Search for the cell housing the specified text and yield its [X, Y] center coordinate. 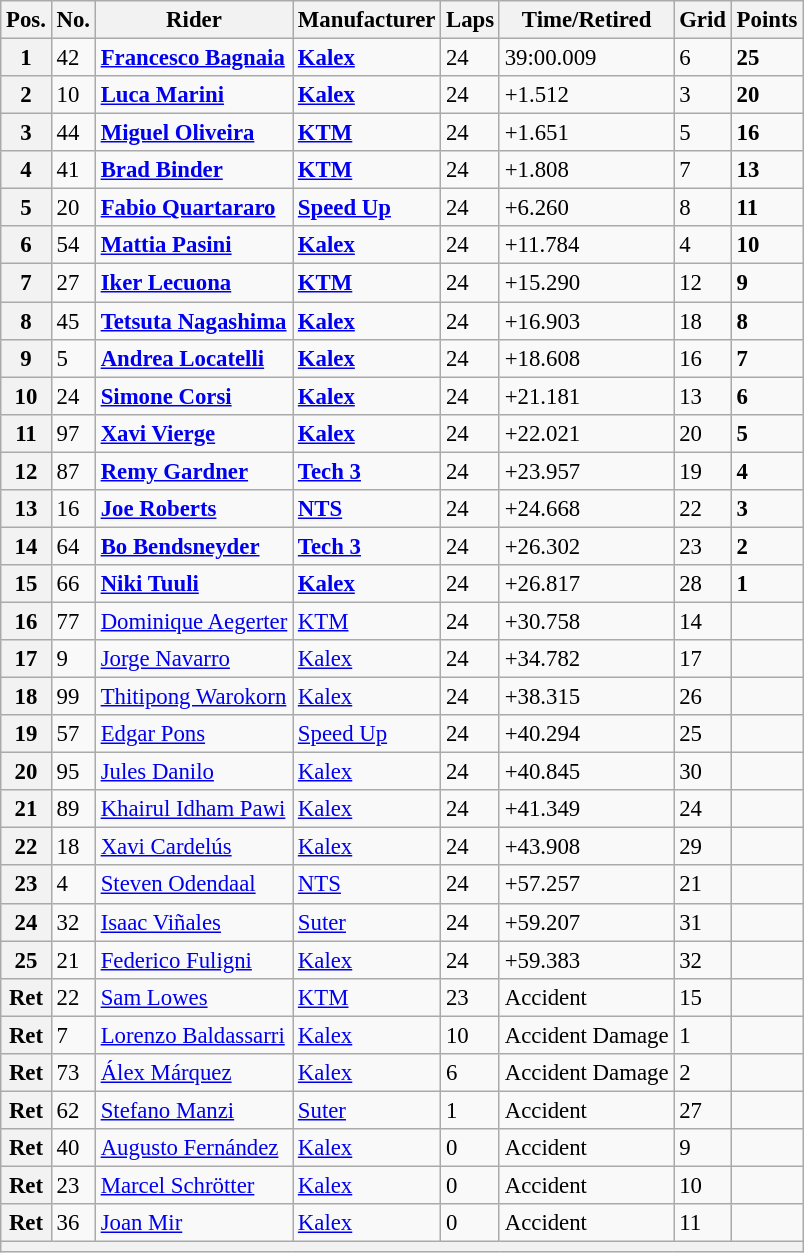
39:00.009 [586, 58]
Simone Corsi [194, 396]
Fabio Quartararo [194, 208]
Iker Lecuona [194, 283]
77 [73, 621]
Brad Binder [194, 170]
+1.651 [586, 133]
+21.181 [586, 396]
+11.784 [586, 245]
+40.845 [586, 772]
+18.608 [586, 358]
Francesco Bagnaia [194, 58]
Manufacturer [367, 20]
+59.207 [586, 922]
Luca Marini [194, 95]
54 [73, 245]
57 [73, 734]
99 [73, 697]
Bo Bendsneyder [194, 546]
97 [73, 433]
41 [73, 170]
Joan Mir [194, 1223]
+34.782 [586, 659]
+22.021 [586, 433]
Points [766, 20]
29 [702, 847]
+38.315 [586, 697]
Pos. [26, 20]
Jorge Navarro [194, 659]
87 [73, 471]
26 [702, 697]
Mattia Pasini [194, 245]
Xavi Cardelús [194, 847]
Isaac Viñales [194, 922]
Steven Odendaal [194, 885]
Niki Tuuli [194, 584]
Federico Fuligni [194, 960]
Laps [470, 20]
Rider [194, 20]
+24.668 [586, 509]
Álex Márquez [194, 1073]
89 [73, 809]
Lorenzo Baldassarri [194, 1035]
Joe Roberts [194, 509]
Marcel Schrötter [194, 1185]
30 [702, 772]
Tetsuta Nagashima [194, 321]
Andrea Locatelli [194, 358]
Remy Gardner [194, 471]
Jules Danilo [194, 772]
+59.383 [586, 960]
+26.302 [586, 546]
+15.290 [586, 283]
+41.349 [586, 809]
+1.808 [586, 170]
66 [73, 584]
+6.260 [586, 208]
No. [73, 20]
+57.257 [586, 885]
Thitipong Warokorn [194, 697]
31 [702, 922]
Khairul Idham Pawi [194, 809]
+23.957 [586, 471]
Edgar Pons [194, 734]
Time/Retired [586, 20]
Xavi Vierge [194, 433]
+26.817 [586, 584]
73 [73, 1073]
+43.908 [586, 847]
Sam Lowes [194, 997]
44 [73, 133]
40 [73, 1148]
62 [73, 1110]
Dominique Aegerter [194, 621]
Augusto Fernández [194, 1148]
+30.758 [586, 621]
36 [73, 1223]
95 [73, 772]
Grid [702, 20]
Miguel Oliveira [194, 133]
Stefano Manzi [194, 1110]
42 [73, 58]
+16.903 [586, 321]
45 [73, 321]
28 [702, 584]
+40.294 [586, 734]
+1.512 [586, 95]
64 [73, 546]
